Identify which cell holds the provided text, then report its (x, y) central coordinate. 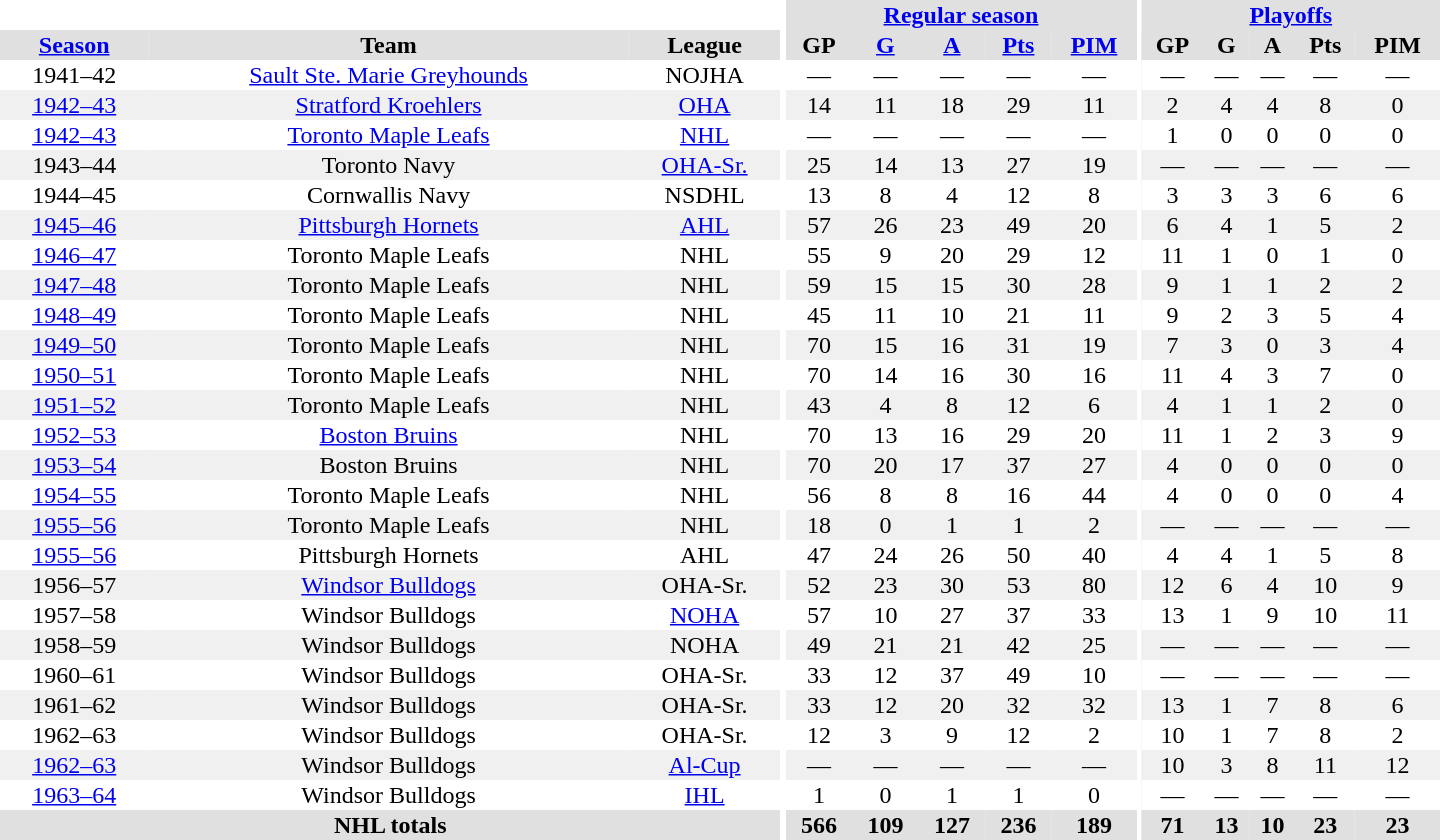
17 (952, 465)
1960–61 (74, 675)
1941–42 (74, 75)
31 (1018, 345)
1946–47 (74, 255)
IHL (705, 795)
NHL totals (390, 825)
1951–52 (74, 405)
1950–51 (74, 375)
Season (74, 45)
566 (820, 825)
45 (820, 315)
NOJHA (705, 75)
OHA (705, 105)
Stratford Kroehlers (388, 105)
59 (820, 285)
55 (820, 255)
1954–55 (74, 495)
1943–44 (74, 165)
50 (1018, 555)
42 (1018, 645)
1952–53 (74, 435)
1958–59 (74, 645)
Cornwallis Navy (388, 195)
127 (952, 825)
1948–49 (74, 315)
53 (1018, 585)
28 (1094, 285)
52 (820, 585)
44 (1094, 495)
League (705, 45)
1956–57 (74, 585)
40 (1094, 555)
Al-Cup (705, 765)
1957–58 (74, 615)
189 (1094, 825)
47 (820, 555)
Regular season (962, 15)
1953–54 (74, 465)
1949–50 (74, 345)
1945–46 (74, 225)
1963–64 (74, 795)
1947–48 (74, 285)
1944–45 (74, 195)
Team (388, 45)
109 (886, 825)
NSDHL (705, 195)
236 (1018, 825)
24 (886, 555)
80 (1094, 585)
Toronto Navy (388, 165)
Sault Ste. Marie Greyhounds (388, 75)
Playoffs (1291, 15)
71 (1173, 825)
43 (820, 405)
56 (820, 495)
1961–62 (74, 705)
